Output the [X, Y] coordinate of the center of the cell containing the given text.  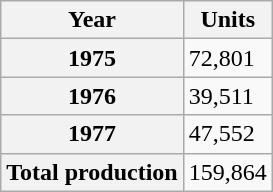
72,801 [228, 58]
47,552 [228, 134]
Year [92, 20]
1977 [92, 134]
1975 [92, 58]
1976 [92, 96]
Units [228, 20]
Total production [92, 172]
39,511 [228, 96]
159,864 [228, 172]
